Return (X, Y) of the center of cell containing provided text 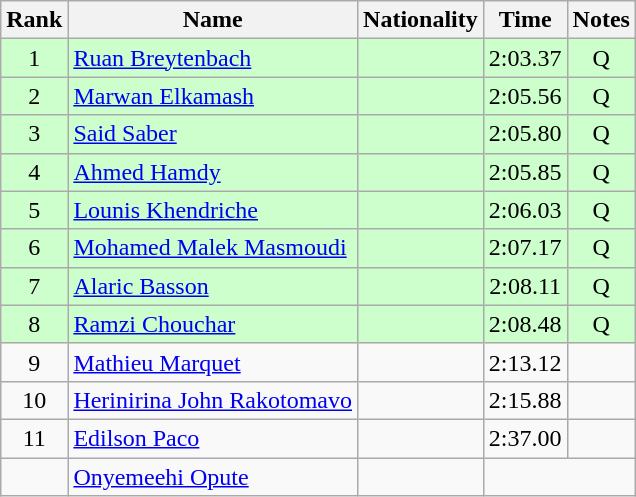
8 (34, 324)
Onyemeehi Opute (213, 477)
2:13.12 (525, 362)
11 (34, 438)
3 (34, 134)
Edilson Paco (213, 438)
5 (34, 210)
2:06.03 (525, 210)
Nationality (421, 20)
Alaric Basson (213, 286)
2:37.00 (525, 438)
Marwan Elkamash (213, 96)
4 (34, 172)
6 (34, 248)
Mathieu Marquet (213, 362)
2:07.17 (525, 248)
2:05.56 (525, 96)
Time (525, 20)
Ruan Breytenbach (213, 58)
Mohamed Malek Masmoudi (213, 248)
2:15.88 (525, 400)
Name (213, 20)
2:03.37 (525, 58)
2:05.80 (525, 134)
Ramzi Chouchar (213, 324)
Rank (34, 20)
2:05.85 (525, 172)
9 (34, 362)
2 (34, 96)
Notes (601, 20)
Said Saber (213, 134)
7 (34, 286)
2:08.48 (525, 324)
10 (34, 400)
1 (34, 58)
Herinirina John Rakotomavo (213, 400)
Lounis Khendriche (213, 210)
2:08.11 (525, 286)
Ahmed Hamdy (213, 172)
